Return the [x, y] coordinate for the center point of the cell that contains the specified text.  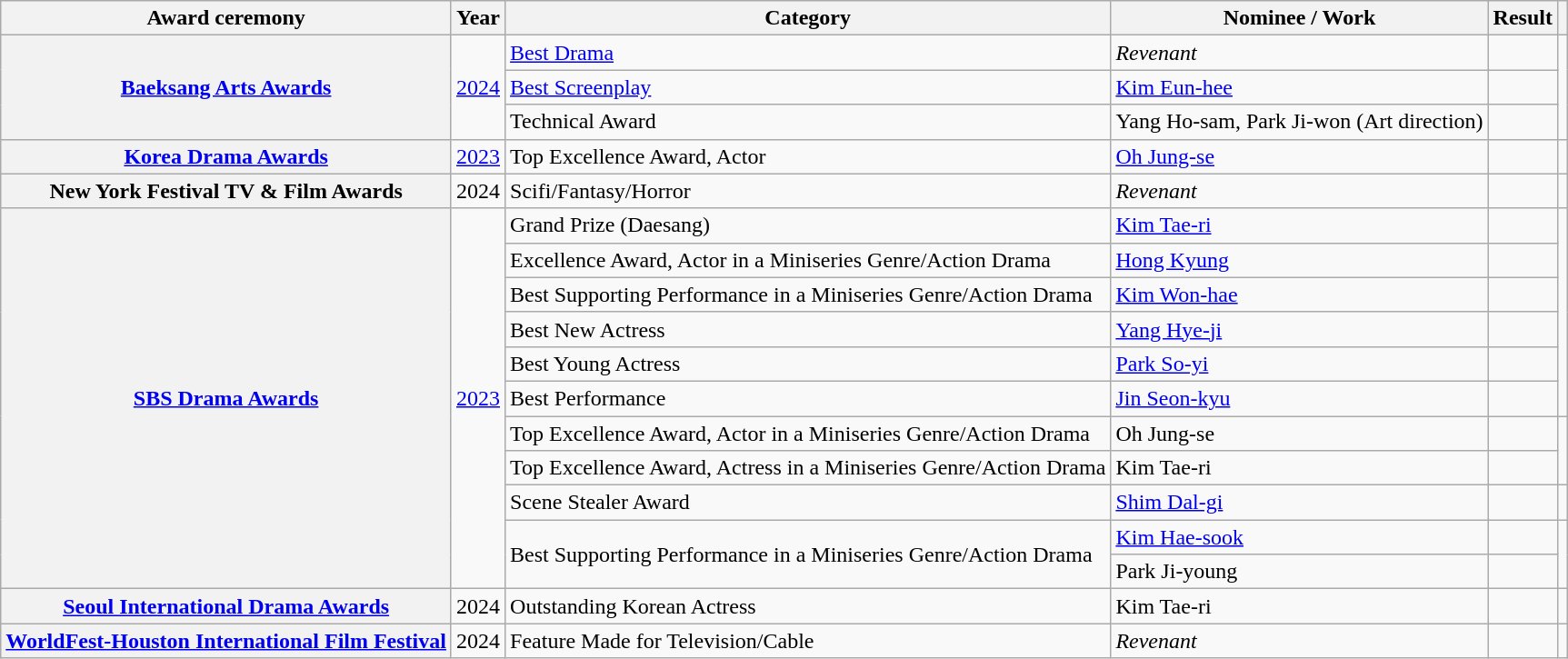
Excellence Award, Actor in a Miniseries Genre/Action Drama [808, 260]
Top Excellence Award, Actor [808, 156]
Top Excellence Award, Actress in a Miniseries Genre/Action Drama [808, 468]
Baeksang Arts Awards [226, 87]
Korea Drama Awards [226, 156]
Year [478, 18]
Best Drama [808, 53]
Category [808, 18]
WorldFest-Houston International Film Festival [226, 641]
Nominee / Work [1300, 18]
Park So-yi [1300, 364]
Scene Stealer Award [808, 503]
Best Young Actress [808, 364]
Yang Ho-sam, Park Ji-won (Art direction) [1300, 122]
Kim Eun-hee [1300, 87]
Best Performance [808, 398]
Scifi/Fantasy/Horror [808, 191]
Technical Award [808, 122]
SBS Drama Awards [226, 398]
Yang Hye-ji [1300, 329]
Best New Actress [808, 329]
Outstanding Korean Actress [808, 606]
Park Ji-young [1300, 572]
New York Festival TV & Film Awards [226, 191]
Top Excellence Award, Actor in a Miniseries Genre/Action Drama [808, 434]
Grand Prize (Daesang) [808, 225]
Award ceremony [226, 18]
Kim Won-hae [1300, 295]
Jin Seon-kyu [1300, 398]
Hong Kyung [1300, 260]
Shim Dal-gi [1300, 503]
Result [1523, 18]
Feature Made for Television/Cable [808, 641]
Kim Hae-sook [1300, 537]
Seoul International Drama Awards [226, 606]
Best Screenplay [808, 87]
